Extract the [X, Y] coordinate from the center of the cell holding the provided text.  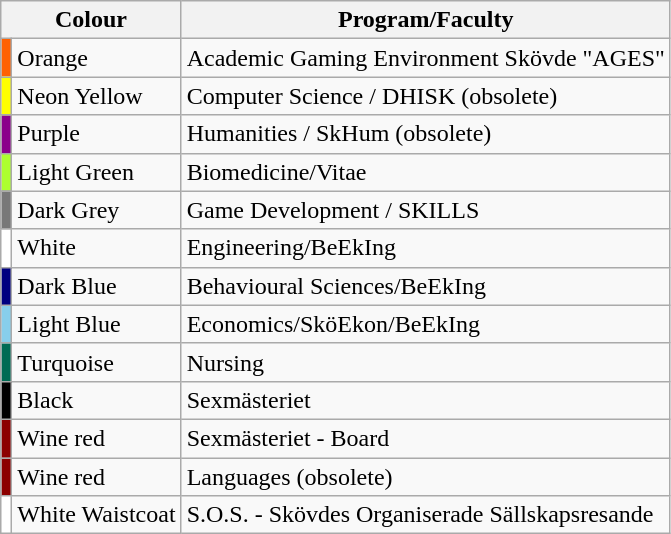
Behavioural Sciences/BeEkIng [426, 286]
Orange [96, 58]
Biomedicine/Vitae [426, 172]
Purple [96, 134]
Academic Gaming Environment Skövde "AGES" [426, 58]
Sexmästeriet - Board [426, 438]
Dark Grey [96, 210]
Dark Blue [96, 286]
Engineering/BeEkIng [426, 248]
Nursing [426, 362]
Languages (obsolete) [426, 477]
Economics/SköEkon/BeEkIng [426, 324]
S.O.S. - Skövdes Organiserade Sällskapsresande [426, 515]
Black [96, 400]
White Waistcoat [96, 515]
Light Blue [96, 324]
Humanities / SkHum (obsolete) [426, 134]
Turquoise [96, 362]
Neon Yellow [96, 96]
Light Green [96, 172]
Game Development / SKILLS [426, 210]
White [96, 248]
Colour [91, 20]
Program/Faculty [426, 20]
Sexmästeriet [426, 400]
Computer Science / DHISK (obsolete) [426, 96]
